Scan for the cell matching the given text and deliver its [x, y] coordinate at center. 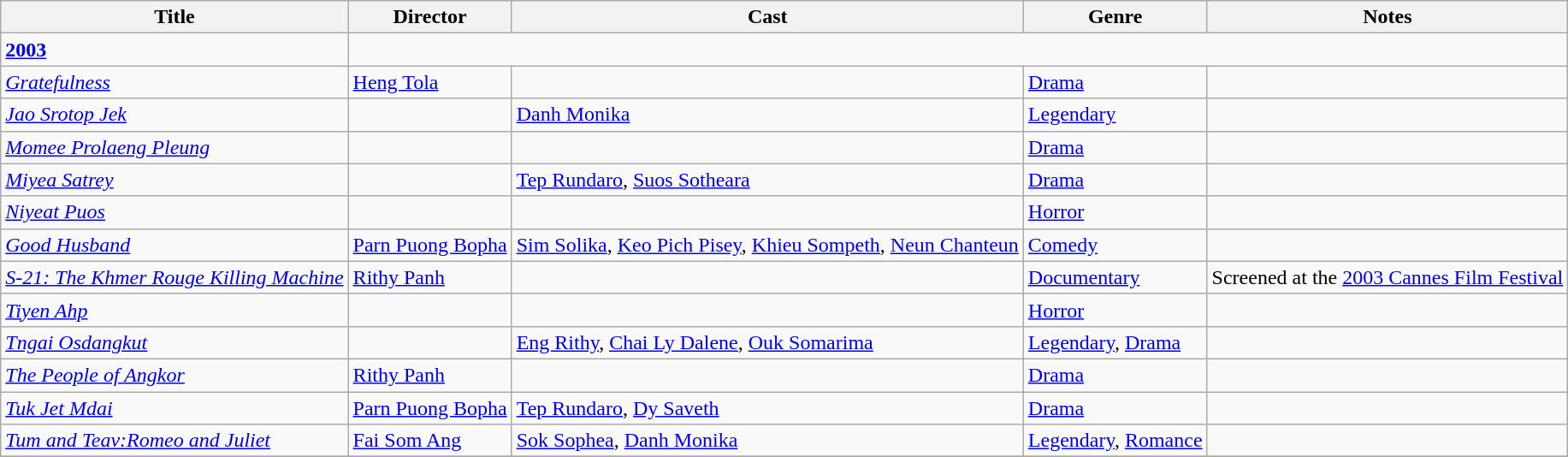
Sok Sophea, Danh Monika [767, 441]
Tep Rundaro, Suos Sotheara [767, 180]
Title [175, 17]
Genre [1115, 17]
Sim Solika, Keo Pich Pisey, Khieu Sompeth, Neun Chanteun [767, 245]
Tngai Osdangkut [175, 342]
Comedy [1115, 245]
Eng Rithy, Chai Ly Dalene, Ouk Somarima [767, 342]
Momee Prolaeng Pleung [175, 147]
Legendary, Drama [1115, 342]
Legendary [1115, 115]
S-21: The Khmer Rouge Killing Machine [175, 277]
The People of Angkor [175, 375]
Fai Som Ang [429, 441]
Jao Srotop Jek [175, 115]
Tuk Jet Mdai [175, 408]
Legendary, Romance [1115, 441]
Tep Rundaro, Dy Saveth [767, 408]
Good Husband [175, 245]
Documentary [1115, 277]
2003 [175, 50]
Screened at the 2003 Cannes Film Festival [1388, 277]
Gratefulness [175, 82]
Danh Monika [767, 115]
Director [429, 17]
Heng Tola [429, 82]
Niyeat Puos [175, 212]
Tiyen Ahp [175, 310]
Miyea Satrey [175, 180]
Notes [1388, 17]
Tum and Teav:Romeo and Juliet [175, 441]
Cast [767, 17]
